Capture the cell that displays the provided text and extract its (X, Y) central coordinate. 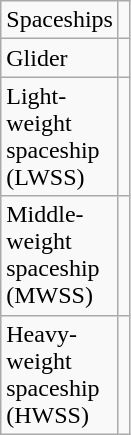
Heavy-weightspaceship(HWSS) (60, 374)
Glider (60, 58)
Middle-weightspaceship(MWSS) (60, 256)
Light-weightspaceship(LWSS) (60, 136)
Spaceships (60, 20)
